Determine the [x, y] coordinate at the center of the cell enclosing the given text.  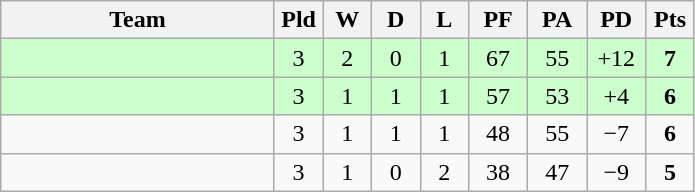
L [444, 20]
67 [498, 58]
Team [138, 20]
+4 [616, 96]
PD [616, 20]
−9 [616, 172]
+12 [616, 58]
7 [670, 58]
Pts [670, 20]
47 [558, 172]
D [396, 20]
−7 [616, 134]
53 [558, 96]
38 [498, 172]
W [348, 20]
Pld [298, 20]
48 [498, 134]
PA [558, 20]
PF [498, 20]
57 [498, 96]
5 [670, 172]
